Find where the given text appears and provide that cell's center as (X, Y) coordinate. 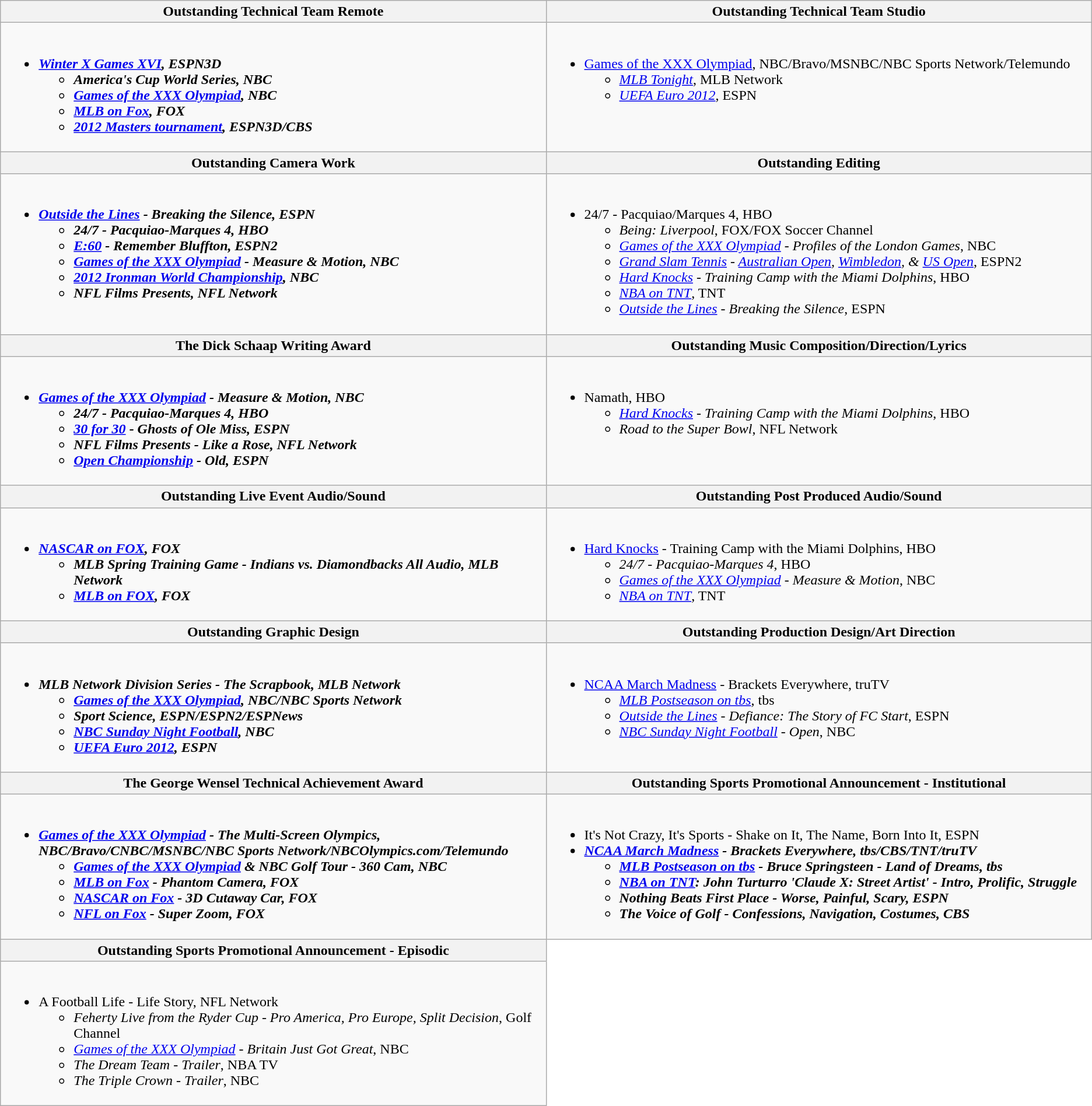
Outstanding Sports Promotional Announcement - Institutional (819, 783)
Outstanding Technical Team Remote (273, 12)
Outstanding Technical Team Studio (819, 12)
Outstanding Music Composition/Direction/Lyrics (819, 345)
Outstanding Camera Work (273, 163)
Outstanding Graphic Design (273, 632)
Outstanding Sports Promotional Announcement - Episodic (273, 950)
Games of the XXX Olympiad, NBC/Bravo/MSNBC/NBC Sports Network/TelemundoMLB Tonight, MLB NetworkUEFA Euro 2012, ESPN (819, 87)
Outstanding Post Produced Audio/Sound (819, 496)
The Dick Schaap Writing Award (273, 345)
Outstanding Editing (819, 163)
Outstanding Live Event Audio/Sound (273, 496)
Outstanding Production Design/Art Direction (819, 632)
Namath, HBOHard Knocks - Training Camp with the Miami Dolphins, HBORoad to the Super Bowl, NFL Network (819, 421)
Winter X Games XVI, ESPN3DAmerica's Cup World Series, NBCGames of the XXX Olympiad, NBCMLB on Fox, FOX2012 Masters tournament, ESPN3D/CBS (273, 87)
The George Wensel Technical Achievement Award (273, 783)
NASCAR on FOX, FOXMLB Spring Training Game - Indians vs. Diamondbacks All Audio, MLB NetworkMLB on FOX, FOX (273, 564)
